Return the (x, y) coordinate for the center point of the cell that contains the specified text.  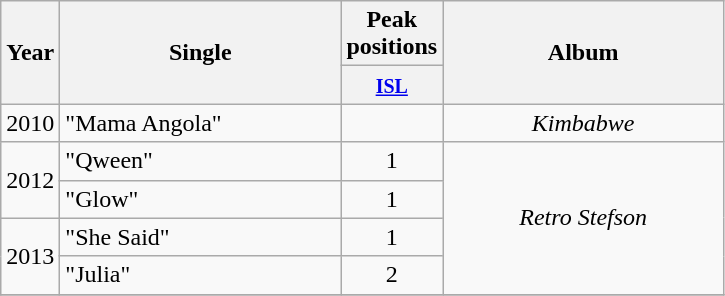
2013 (30, 256)
ISL (392, 85)
Year (30, 52)
"Glow" (200, 199)
"Qween" (200, 161)
Peak positions (392, 34)
Album (584, 52)
Kimbabwe (584, 123)
"She Said" (200, 237)
"Mama Angola" (200, 123)
2012 (30, 180)
"Julia" (200, 275)
2010 (30, 123)
Single (200, 52)
2 (392, 275)
Retro Stefson (584, 218)
